Extract the (X, Y) coordinate from the center of the cell holding the provided text.  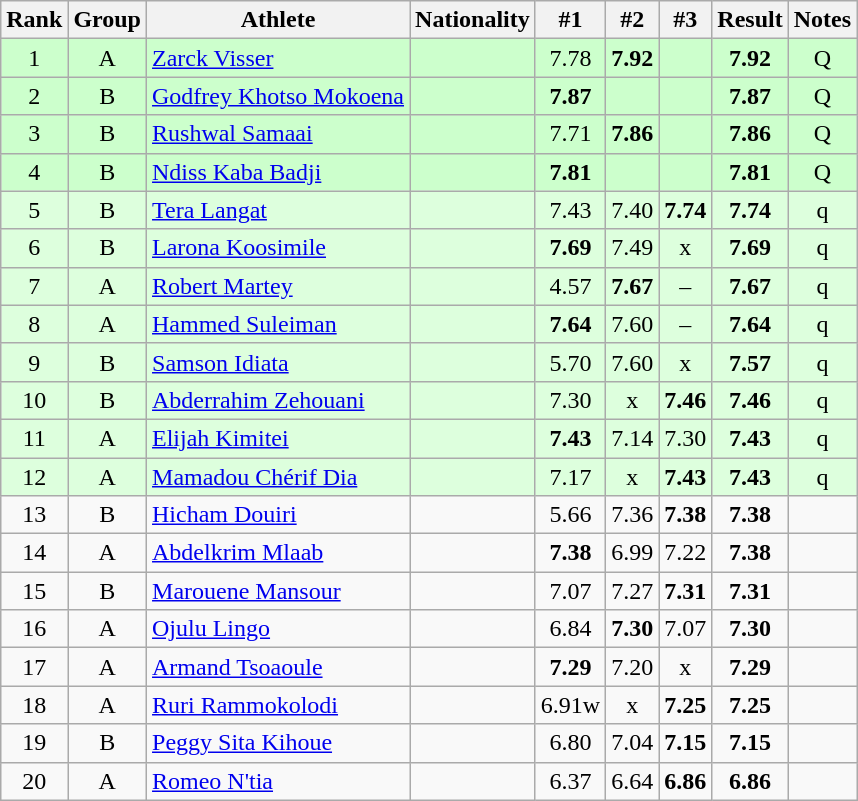
1 (34, 58)
Larona Koosimile (278, 248)
7.14 (632, 438)
Peggy Sita Kihoue (278, 743)
7.22 (686, 553)
Ojulu Lingo (278, 629)
7.40 (632, 210)
20 (34, 781)
Abdelkrim Mlaab (278, 553)
#1 (570, 20)
12 (34, 477)
5.70 (570, 362)
6.99 (632, 553)
Rushwal Samaai (278, 134)
6 (34, 248)
14 (34, 553)
#2 (632, 20)
Marouene Mansour (278, 591)
Robert Martey (278, 286)
#3 (686, 20)
9 (34, 362)
18 (34, 705)
7.04 (632, 743)
Romeo N'tia (278, 781)
Godfrey Khotso Mokoena (278, 96)
17 (34, 667)
Abderrahim Zehouani (278, 400)
6.91w (570, 705)
7.57 (750, 362)
6.64 (632, 781)
Ndiss Kaba Badji (278, 172)
5 (34, 210)
Samson Idiata (278, 362)
Nationality (473, 20)
4.57 (570, 286)
11 (34, 438)
4 (34, 172)
Rank (34, 20)
15 (34, 591)
2 (34, 96)
Zarck Visser (278, 58)
Group (108, 20)
6.37 (570, 781)
Ruri Rammokolodi (278, 705)
Armand Tsoaoule (278, 667)
7.17 (570, 477)
7.49 (632, 248)
7.27 (632, 591)
8 (34, 324)
Tera Langat (278, 210)
7 (34, 286)
Result (750, 20)
13 (34, 515)
Athlete (278, 20)
6.80 (570, 743)
7.36 (632, 515)
Elijah Kimitei (278, 438)
16 (34, 629)
7.71 (570, 134)
7.20 (632, 667)
6.84 (570, 629)
5.66 (570, 515)
19 (34, 743)
Notes (822, 20)
10 (34, 400)
3 (34, 134)
Mamadou Chérif Dia (278, 477)
Hammed Suleiman (278, 324)
7.78 (570, 58)
Hicham Douiri (278, 515)
